Extract the (X, Y) coordinate from the center of the cell holding the provided text.  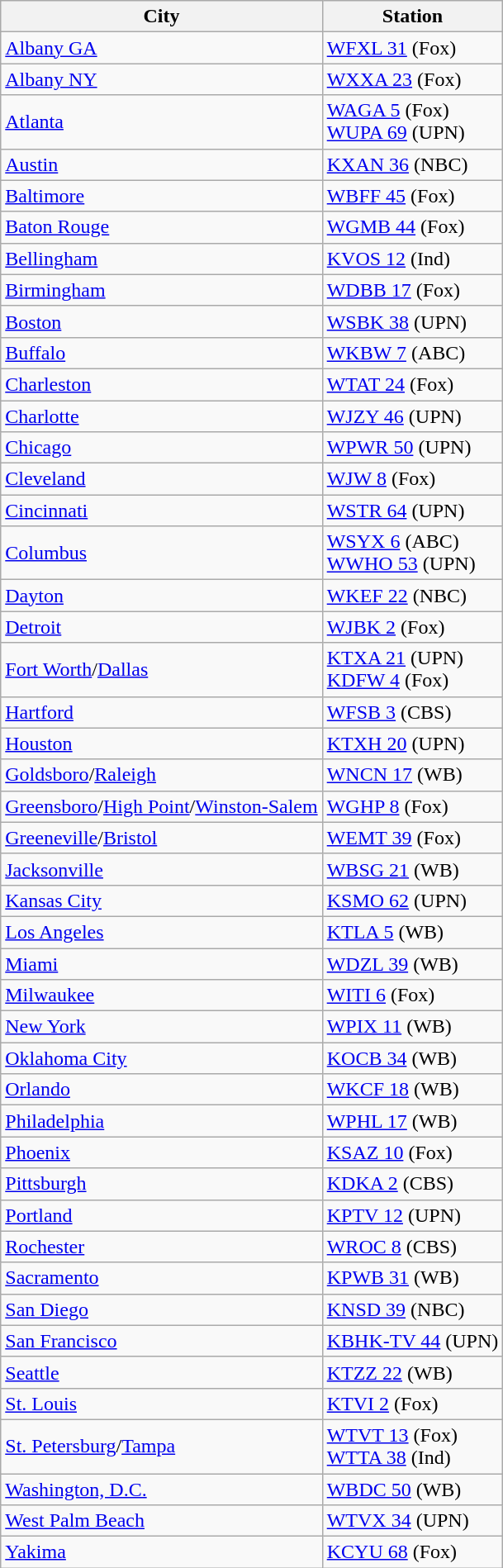
KTVI 2 (Fox) (413, 1404)
WJBK 2 (Fox) (413, 627)
KTLA 5 (WB) (413, 932)
KSAZ 10 (Fox) (413, 1152)
WFXL 31 (Fox) (413, 48)
Pittsburgh (162, 1184)
KBHK-TV 44 (UPN) (413, 1341)
WBDC 50 (WB) (413, 1490)
KSMO 62 (UPN) (413, 900)
Miami (162, 964)
WDBB 17 (Fox) (413, 290)
WPHL 17 (WB) (413, 1121)
Jacksonville (162, 869)
Austin (162, 164)
Station (413, 17)
Fort Worth/Dallas (162, 669)
KXAN 36 (NBC) (413, 164)
WBFF 45 (Fox) (413, 196)
Los Angeles (162, 932)
WEMT 39 (Fox) (413, 838)
WBSG 21 (WB) (413, 869)
Chicago (162, 448)
WNCN 17 (WB) (413, 775)
San Diego (162, 1309)
KTZZ 22 (WB) (413, 1372)
St. Petersburg/Tampa (162, 1446)
Greeneville/Bristol (162, 838)
Philadelphia (162, 1121)
WJW 8 (Fox) (413, 479)
KTXH 20 (UPN) (413, 744)
Greensboro/High Point/Winston-Salem (162, 806)
WFSB 3 (CBS) (413, 712)
WSTR 64 (UPN) (413, 511)
New York (162, 1027)
Albany GA (162, 48)
WXXA 23 (Fox) (413, 79)
WKEF 22 (NBC) (413, 596)
Albany NY (162, 79)
KPWB 31 (WB) (413, 1278)
Charlotte (162, 416)
WTVT 13 (Fox)WTTA 38 (Ind) (413, 1446)
WKBW 7 (ABC) (413, 353)
Cincinnati (162, 511)
City (162, 17)
KTXA 21 (UPN)KDFW 4 (Fox) (413, 669)
Washington, D.C. (162, 1490)
KOCB 34 (WB) (413, 1058)
KPTV 12 (UPN) (413, 1215)
Charleston (162, 384)
Birmingham (162, 290)
Hartford (162, 712)
Kansas City (162, 900)
WGHP 8 (Fox) (413, 806)
San Francisco (162, 1341)
St. Louis (162, 1404)
Portland (162, 1215)
WROC 8 (CBS) (413, 1247)
WPWR 50 (UPN) (413, 448)
WSBK 38 (UPN) (413, 321)
KCYU 68 (Fox) (413, 1552)
Baltimore (162, 196)
Dayton (162, 596)
Atlanta (162, 122)
WSYX 6 (ABC)WWHO 53 (UPN) (413, 554)
Columbus (162, 554)
WITI 6 (Fox) (413, 995)
WAGA 5 (Fox)WUPA 69 (UPN) (413, 122)
KVOS 12 (Ind) (413, 259)
WKCF 18 (WB) (413, 1090)
WPIX 11 (WB) (413, 1027)
Phoenix (162, 1152)
Seattle (162, 1372)
Baton Rouge (162, 227)
Houston (162, 744)
Sacramento (162, 1278)
Goldsboro/Raleigh (162, 775)
Cleveland (162, 479)
Detroit (162, 627)
Oklahoma City (162, 1058)
WJZY 46 (UPN) (413, 416)
KNSD 39 (NBC) (413, 1309)
Boston (162, 321)
WGMB 44 (Fox) (413, 227)
WDZL 39 (WB) (413, 964)
WTVX 34 (UPN) (413, 1521)
Buffalo (162, 353)
Bellingham (162, 259)
Orlando (162, 1090)
KDKA 2 (CBS) (413, 1184)
Rochester (162, 1247)
WTAT 24 (Fox) (413, 384)
West Palm Beach (162, 1521)
Yakima (162, 1552)
Milwaukee (162, 995)
